Identify which cell holds the provided text, then report its [X, Y] central coordinate. 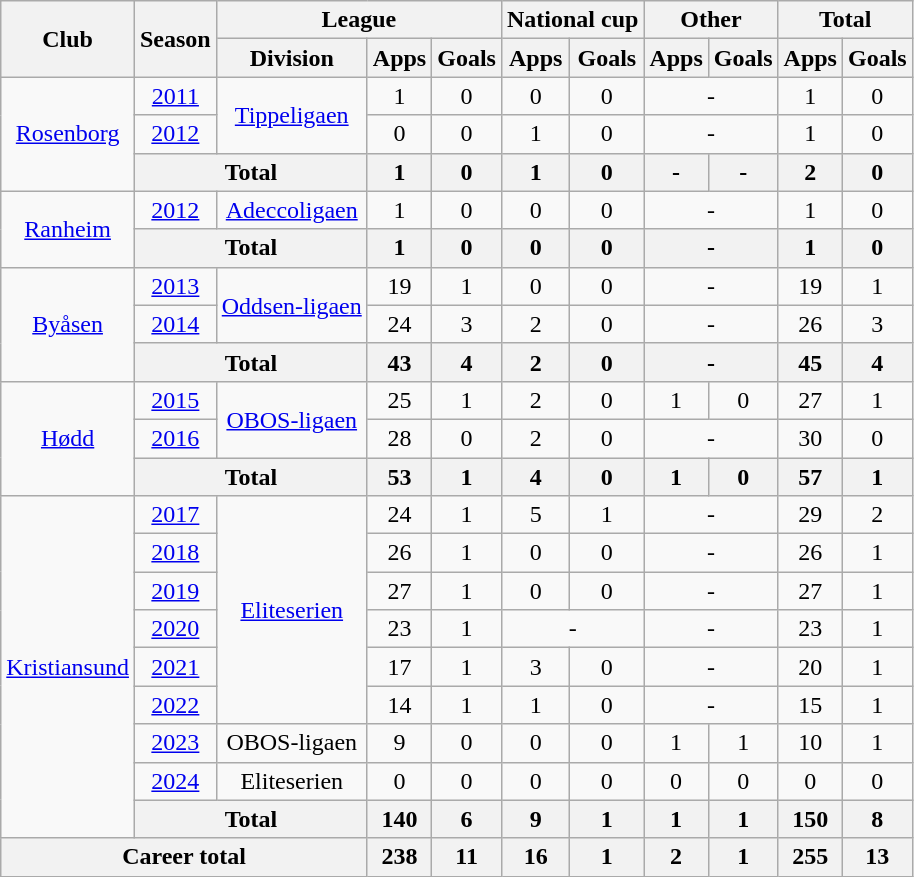
Byåsen [68, 324]
Rosenborg [68, 134]
2016 [175, 438]
Oddsen-ligaen [292, 305]
43 [399, 362]
16 [535, 857]
20 [810, 667]
8 [877, 819]
53 [399, 477]
Career total [184, 857]
13 [877, 857]
2014 [175, 324]
Tippeligaen [292, 115]
6 [467, 819]
2017 [175, 515]
National cup [572, 20]
140 [399, 819]
57 [810, 477]
15 [810, 705]
14 [399, 705]
Kristiansund [68, 668]
2015 [175, 400]
25 [399, 400]
2022 [175, 705]
Club [68, 39]
2018 [175, 553]
10 [810, 743]
28 [399, 438]
Ranheim [68, 229]
11 [467, 857]
5 [535, 515]
Division [292, 58]
Adeccoligaen [292, 210]
45 [810, 362]
2020 [175, 629]
255 [810, 857]
Season [175, 39]
2011 [175, 96]
2024 [175, 781]
150 [810, 819]
2023 [175, 743]
29 [810, 515]
League [358, 20]
30 [810, 438]
Hødd [68, 438]
2019 [175, 591]
2021 [175, 667]
Other [711, 20]
238 [399, 857]
2013 [175, 286]
17 [399, 667]
